Provide the [X, Y] coordinate of the cell's center where the given text is located.  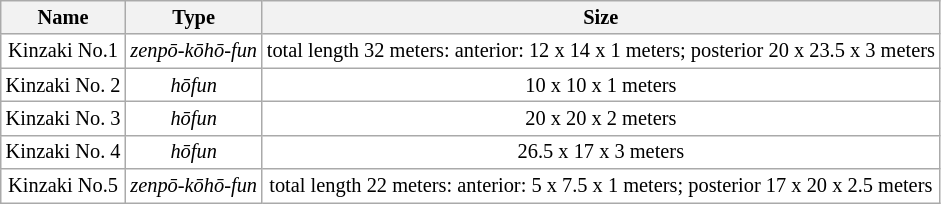
Kinzaki No.1 [64, 51]
Kinzaki No.5 [64, 186]
total length 22 meters: anterior: 5 x 7.5 x 1 meters; posterior 17 x 20 x 2.5 meters [601, 186]
20 x 20 x 2 meters [601, 118]
Size [601, 17]
Kinzaki No. 2 [64, 85]
Kinzaki No. 3 [64, 118]
26.5 x 17 x 3 meters [601, 152]
10 x 10 x 1 meters [601, 85]
Type [194, 17]
Kinzaki No. 4 [64, 152]
Name [64, 17]
total length 32 meters: anterior: 12 x 14 x 1 meters; posterior 20 x 23.5 x 3 meters [601, 51]
